Identify which cell holds the provided text, then report its (X, Y) central coordinate. 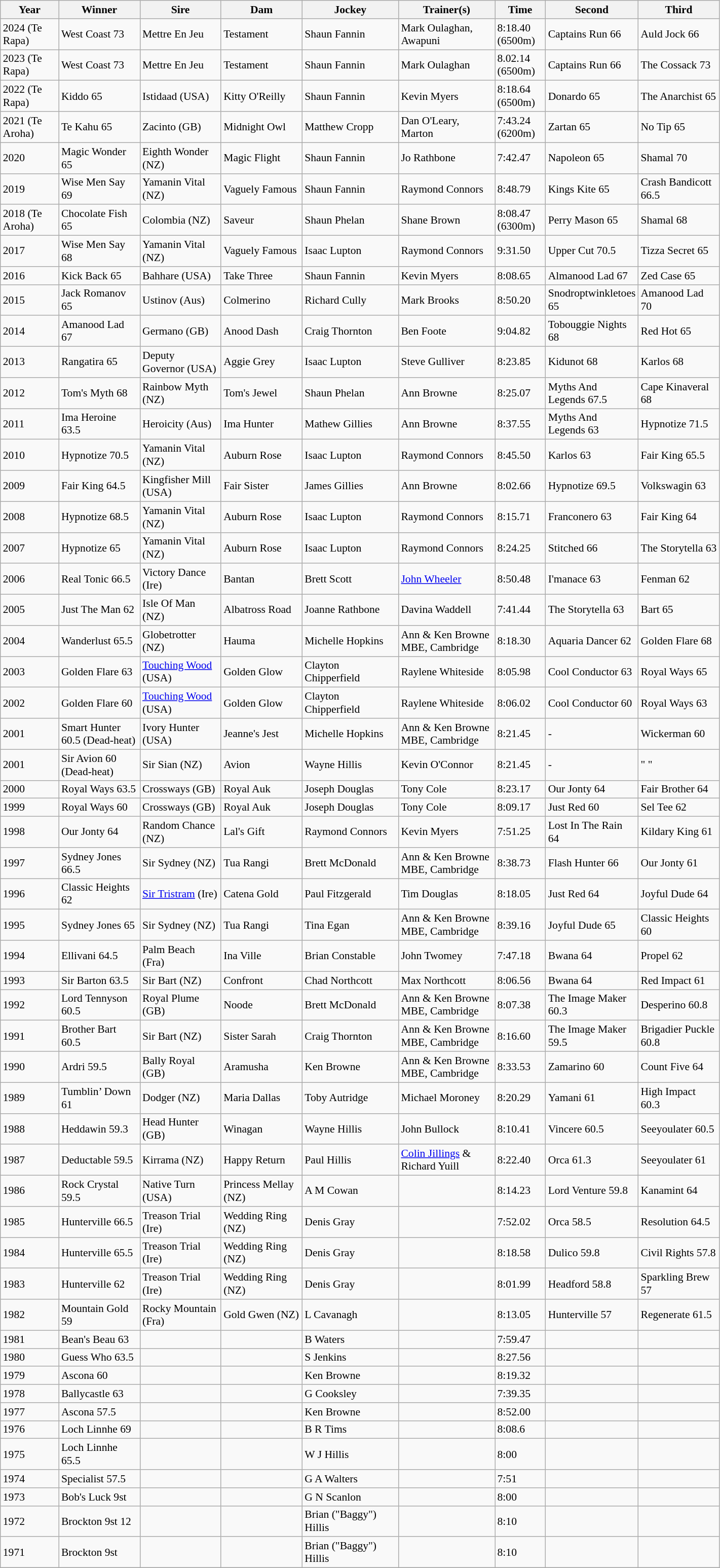
8:13.05 (520, 1315)
Seeyoulater 60.5 (678, 1128)
B R Tims (350, 1430)
Jo Rathbone (446, 158)
7:51.25 (520, 832)
G A Walters (350, 1479)
2023 (Te Rapa) (29, 65)
Mountain Gold 59 (99, 1315)
2004 (29, 641)
Wanderlust 65.5 (99, 641)
Confront (261, 980)
2021 (Te Aroha) (29, 127)
Vincere 60.5 (592, 1128)
Joyful Dude 65 (592, 925)
Saveur (261, 220)
8:08.47 (6300m) (520, 220)
Time (520, 10)
8:24.25 (520, 548)
Dan O'Leary, Marton (446, 127)
Istidaad (USA) (180, 96)
1988 (29, 1128)
8:07.38 (520, 1005)
Mark Oulaghan, Awapuni (446, 34)
Brigadier Puckle 60.8 (678, 1036)
Royal Ways 65 (678, 672)
Native Turn (USA) (180, 1191)
Bean's Beau 63 (99, 1339)
1972 (29, 1521)
Tom's Jewel (261, 393)
Shamal 68 (678, 220)
Loch Linnhe 69 (99, 1430)
Wise Men Say 68 (99, 251)
8:22.40 (520, 1160)
8:18.40 (6500m) (520, 34)
Catena Gold (261, 894)
8:08.6 (520, 1430)
Sir Barton 63.5 (99, 980)
Rocky Mountain (Fra) (180, 1315)
The Anarchist 65 (678, 96)
2012 (29, 393)
Loch Linnhe 65.5 (99, 1454)
2022 (Te Rapa) (29, 96)
Auld Jock 66 (678, 34)
Ima Hunter (261, 424)
Wickerman 60 (678, 734)
G Cooksley (350, 1394)
B Waters (350, 1339)
Deductable 59.5 (99, 1160)
W J Hillis (350, 1454)
No Tip 65 (678, 127)
Orca 58.5 (592, 1222)
2006 (29, 579)
Hypnotize 70.5 (99, 455)
1977 (29, 1412)
Germano (GB) (180, 332)
2017 (29, 251)
8:52.00 (520, 1412)
" " (678, 764)
Kings Kite 65 (592, 189)
1986 (29, 1191)
Bantan (261, 579)
7:47.18 (520, 956)
Rainbow Myth (NZ) (180, 393)
Ima Heroine 63.5 (99, 424)
Bahhare (USA) (180, 276)
1987 (29, 1160)
Real Tonic 66.5 (99, 579)
Toby Autridge (350, 1098)
Winner (99, 10)
2015 (29, 300)
Upper Cut 70.5 (592, 251)
1993 (29, 980)
Kitty O'Reilly (261, 96)
Joyful Dude 64 (678, 894)
Crash Bandicott 66.5 (678, 189)
8:06.02 (520, 703)
Rock Crystal 59.5 (99, 1191)
Tom's Myth 68 (99, 393)
Perry Mason 65 (592, 220)
Colmerino (261, 300)
7:52.02 (520, 1222)
Napoleon 65 (592, 158)
Paul Fitzgerald (350, 894)
Palm Beach (Fra) (180, 956)
Bob's Luck 9st (99, 1497)
John Bullock (446, 1128)
Jeanne's Jest (261, 734)
Colin Jillings & Richard Yuill (446, 1160)
Chocolate Fish 65 (99, 220)
Snodroptwinkletoes 65 (592, 300)
Golden Flare 63 (99, 672)
Fenman 62 (678, 579)
Happy Return (261, 1160)
Aggie Grey (261, 362)
7:42.47 (520, 158)
1984 (29, 1253)
L Cavanagh (350, 1315)
Orca 61.3 (592, 1160)
Sir Tristram (Ire) (180, 894)
1991 (29, 1036)
Stitched 66 (592, 548)
8:06.56 (520, 980)
Just Red 60 (592, 808)
Joanne Rathbone (350, 610)
Franconero 63 (592, 517)
Bart 65 (678, 610)
Tumblin’ Down 61 (99, 1098)
Aramusha (261, 1067)
2014 (29, 332)
2024 (Te Rapa) (29, 34)
Karlos 63 (592, 455)
Sydney Jones 66.5 (99, 863)
8:02.66 (520, 486)
Sydney Jones 65 (99, 925)
Brockton 9st (99, 1552)
1976 (29, 1430)
John Twomey (446, 956)
Lord Venture 59.8 (592, 1191)
Ascona 57.5 (99, 1412)
Fair King 64.5 (99, 486)
Just Red 64 (592, 894)
Count Five 64 (678, 1067)
Lord Tennyson 60.5 (99, 1005)
Hunterville 57 (592, 1315)
Noode (261, 1005)
8:09.17 (520, 808)
Kick Back 65 (99, 276)
Brian Constable (350, 956)
1982 (29, 1315)
1985 (29, 1222)
John Wheeler (446, 579)
The Cossack 73 (678, 65)
Sir Avion 60 (Dead-heat) (99, 764)
Rangatira 65 (99, 362)
I'manace 63 (592, 579)
Bally Royal (GB) (180, 1067)
9:31.50 (520, 251)
8:45.50 (520, 455)
7:51 (520, 1479)
Hunterville 65.5 (99, 1253)
Kanamint 64 (678, 1191)
Sir Sian (NZ) (180, 764)
Hunterville 62 (99, 1284)
Kevin O'Connor (446, 764)
Ascona 60 (99, 1376)
Isle Of Man (NZ) (180, 610)
Dam (261, 10)
1992 (29, 1005)
2016 (29, 276)
Dulico 59.8 (592, 1253)
1997 (29, 863)
Aquaria Dancer 62 (592, 641)
Golden Flare 60 (99, 703)
Ivory Hunter (USA) (180, 734)
Volkswagin 63 (678, 486)
Hypnotize 71.5 (678, 424)
Royal Ways 63.5 (99, 789)
Kirrama (NZ) (180, 1160)
Eighth Wonder (NZ) (180, 158)
Propel 62 (678, 956)
G N Scanlon (350, 1497)
7:43.24 (6200m) (520, 127)
9:04.82 (520, 332)
8:19.32 (520, 1376)
Kildary King 61 (678, 832)
Classic Heights 60 (678, 925)
Just The Man 62 (99, 610)
Regenerate 61.5 (678, 1315)
8:23.85 (520, 362)
1975 (29, 1454)
A M Cowan (350, 1191)
Cool Conductor 60 (592, 703)
Te Kahu 65 (99, 127)
Jack Romanov 65 (99, 300)
The Image Maker 59.5 (592, 1036)
Our Jonty 61 (678, 863)
8:48.79 (520, 189)
Tizza Secret 65 (678, 251)
Year (29, 10)
8:14.23 (520, 1191)
Zed Case 65 (678, 276)
Steve Gulliver (446, 362)
Kiddo 65 (99, 96)
Seeyoulater 61 (678, 1160)
Fair King 65.5 (678, 455)
7:41.44 (520, 610)
Ellivani 64.5 (99, 956)
James Gillies (350, 486)
Kidunot 68 (592, 362)
Royal Ways 63 (678, 703)
1994 (29, 956)
2003 (29, 672)
Victory Dance (Ire) (180, 579)
Shane Brown (446, 220)
Myths And Legends 63 (592, 424)
Lal's Gift (261, 832)
Heroicity (Aus) (180, 424)
Guess Who 63.5 (99, 1358)
Matthew Cropp (350, 127)
Tina Egan (350, 925)
Paul Hillis (350, 1160)
2007 (29, 548)
Fair King 64 (678, 517)
Mark Brooks (446, 300)
Hauma (261, 641)
Head Hunter (GB) (180, 1128)
Ardri 59.5 (99, 1067)
Albatross Road (261, 610)
Desperino 60.8 (678, 1005)
Ustinov (Aus) (180, 300)
Brockton 9st 12 (99, 1521)
8:16.60 (520, 1036)
8:33.53 (520, 1067)
Ben Foote (446, 332)
Anood Dash (261, 332)
1990 (29, 1067)
Brett Scott (350, 579)
1974 (29, 1479)
Hypnotize 65 (99, 548)
2018 (Te Aroha) (29, 220)
Smart Hunter 60.5 (Dead-heat) (99, 734)
Tobouggie Nights 68 (592, 332)
Royal Ways 60 (99, 808)
1971 (29, 1552)
Hunterville 66.5 (99, 1222)
Golden Flare 68 (678, 641)
Wise Men Say 69 (99, 189)
Princess Mellay (NZ) (261, 1191)
Brother Bart 60.5 (99, 1036)
8:01.99 (520, 1284)
Jockey (350, 10)
Second (592, 10)
Myths And Legends 67.5 (592, 393)
Trainer(s) (446, 10)
High Impact 60.3 (678, 1098)
Sparkling Brew 57 (678, 1284)
Cape Kinaveral 68 (678, 393)
Sire (180, 10)
Deputy Governor (USA) (180, 362)
Chad Northcott (350, 980)
8:15.71 (520, 517)
Heddawin 59.3 (99, 1128)
Resolution 64.5 (678, 1222)
Specialist 57.5 (99, 1479)
8:20.29 (520, 1098)
2005 (29, 610)
Fair Brother 64 (678, 789)
1989 (29, 1098)
Royal Plume (GB) (180, 1005)
8:27.56 (520, 1358)
Hypnotize 69.5 (592, 486)
Ina Ville (261, 956)
8:18.58 (520, 1253)
8:25.07 (520, 393)
Yamani 61 (592, 1098)
1999 (29, 808)
8:39.16 (520, 925)
Magic Flight (261, 158)
The Image Maker 60.3 (592, 1005)
Cool Conductor 63 (592, 672)
8:08.65 (520, 276)
Mathew Gillies (350, 424)
2019 (29, 189)
Random Chance (NZ) (180, 832)
2002 (29, 703)
Winagan (261, 1128)
Tim Douglas (446, 894)
2008 (29, 517)
S Jenkins (350, 1358)
Fair Sister (261, 486)
Kingfisher Mill (USA) (180, 486)
Sister Sarah (261, 1036)
8:18.05 (520, 894)
2000 (29, 789)
8:50.48 (520, 579)
Classic Heights 62 (99, 894)
1998 (29, 832)
Midnight Owl (261, 127)
2013 (29, 362)
8:23.17 (520, 789)
Zartan 65 (592, 127)
8.02.14 (6500m) (520, 65)
Amanood Lad 67 (99, 332)
Civil Rights 57.8 (678, 1253)
8:05.98 (520, 672)
Third (678, 10)
1996 (29, 894)
Zacinto (GB) (180, 127)
Amanood Lad 70 (678, 300)
Colombia (NZ) (180, 220)
1979 (29, 1376)
Magic Wonder 65 (99, 158)
1981 (29, 1339)
Maria Dallas (261, 1098)
Red Impact 61 (678, 980)
8:38.73 (520, 863)
2011 (29, 424)
Sel Tee 62 (678, 808)
Dodger (NZ) (180, 1098)
Ballycastle 63 (99, 1394)
2009 (29, 486)
1973 (29, 1497)
8:18.30 (520, 641)
Hypnotize 68.5 (99, 517)
8:18.64 (6500m) (520, 96)
2010 (29, 455)
Shamal 70 (678, 158)
Headford 58.8 (592, 1284)
1980 (29, 1358)
1978 (29, 1394)
Almanood Lad 67 (592, 276)
Lost In The Rain 64 (592, 832)
8:50.20 (520, 300)
Red Hot 65 (678, 332)
2020 (29, 158)
1995 (29, 925)
8:37.55 (520, 424)
Avion (261, 764)
Globetrotter (NZ) (180, 641)
7:59.47 (520, 1339)
Richard Cully (350, 300)
Karlos 68 (678, 362)
Gold Gwen (NZ) (261, 1315)
Mark Oulaghan (446, 65)
1983 (29, 1284)
Take Three (261, 276)
Michael Moroney (446, 1098)
Davina Waddell (446, 610)
Zamarino 60 (592, 1067)
8:10.41 (520, 1128)
7:39.35 (520, 1394)
Flash Hunter 66 (592, 863)
Max Northcott (446, 980)
Donardo 65 (592, 96)
